From the cell containing the given text, extract its center point as (x, y) coordinate. 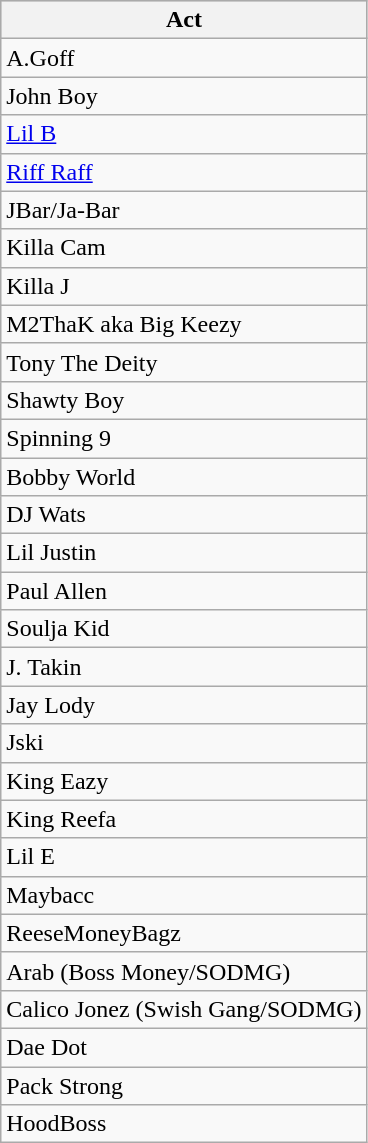
DJ Wats (184, 515)
Jay Lody (184, 705)
Lil B (184, 134)
Lil Justin (184, 553)
King Eazy (184, 781)
John Boy (184, 96)
Act (184, 20)
Paul Allen (184, 591)
A.Goff (184, 58)
J. Takin (184, 667)
Jski (184, 743)
Shawty Boy (184, 400)
Killa J (184, 286)
Spinning 9 (184, 438)
Tony The Deity (184, 362)
Dae Dot (184, 1047)
Soulja Kid (184, 629)
Riff Raff (184, 172)
Bobby World (184, 477)
Arab (Boss Money/SODMG) (184, 971)
JBar/Ja-Bar (184, 210)
HoodBoss (184, 1124)
M2ThaK aka Big Keezy (184, 324)
Calico Jonez (Swish Gang/SODMG) (184, 1009)
ReeseMoneyBagz (184, 933)
King Reefa (184, 819)
Pack Strong (184, 1085)
Maybacc (184, 895)
Lil E (184, 857)
Killa Cam (184, 248)
